Find where the given text appears and provide that cell's center as (X, Y) coordinate. 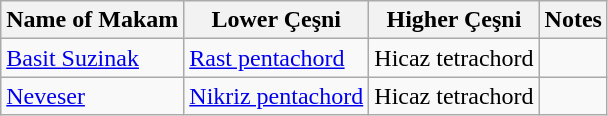
Basit Suzinak (92, 58)
Nikriz pentachord (276, 96)
Name of Makam (92, 20)
Lower Çeşni (276, 20)
Neveser (92, 96)
Higher Çeşni (454, 20)
Notes (573, 20)
Rast pentachord (276, 58)
